Return the [X, Y] coordinate for the center point of the cell that contains the specified text.  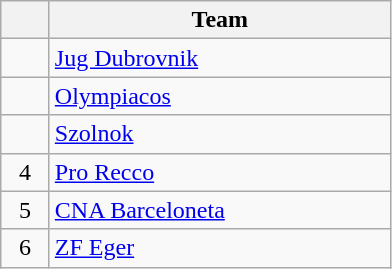
Olympiacos [220, 96]
4 [26, 172]
Team [220, 20]
ZF Eger [220, 248]
CNA Barceloneta [220, 210]
6 [26, 248]
Jug Dubrovnik [220, 58]
Szolnok [220, 134]
5 [26, 210]
Pro Recco [220, 172]
